Return the [x, y] coordinate for the center point of the cell that contains the specified text.  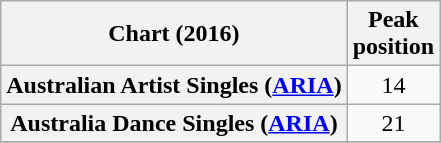
Australia Dance Singles (ARIA) [174, 123]
Chart (2016) [174, 34]
21 [393, 123]
Peakposition [393, 34]
14 [393, 85]
Australian Artist Singles (ARIA) [174, 85]
